Determine the [x, y] coordinate at the center of the cell enclosing the given text.  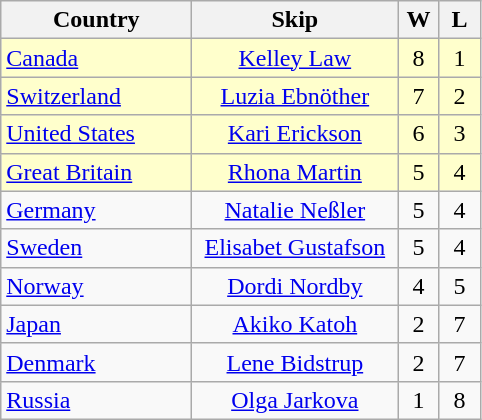
Natalie Neßler [295, 210]
Akiko Katoh [295, 324]
Rhona Martin [295, 172]
Russia [96, 400]
Norway [96, 286]
Luzia Ebnöther [295, 96]
Denmark [96, 362]
United States [96, 134]
Japan [96, 324]
Lene Bidstrup [295, 362]
Kelley Law [295, 58]
Switzerland [96, 96]
W [418, 20]
Elisabet Gustafson [295, 248]
Olga Jarkova [295, 400]
Great Britain [96, 172]
Germany [96, 210]
L [460, 20]
3 [460, 134]
Canada [96, 58]
Sweden [96, 248]
Country [96, 20]
Skip [295, 20]
Dordi Nordby [295, 286]
6 [418, 134]
Kari Erickson [295, 134]
